Search for the cell housing the specified text and yield its [x, y] center coordinate. 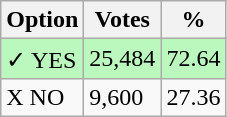
X NO [42, 97]
Votes [122, 20]
9,600 [122, 97]
Option [42, 20]
% [194, 20]
72.64 [194, 59]
27.36 [194, 97]
25,484 [122, 59]
✓ YES [42, 59]
